Find where the given text appears and provide that cell's center as [X, Y] coordinate. 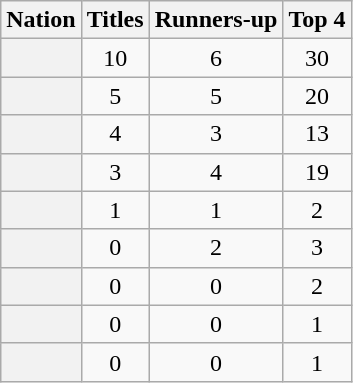
13 [317, 134]
Top 4 [317, 20]
Titles [115, 20]
20 [317, 96]
Nation [41, 20]
6 [216, 58]
30 [317, 58]
10 [115, 58]
Runners-up [216, 20]
19 [317, 172]
